Capture the cell that displays the provided text and extract its [x, y] central coordinate. 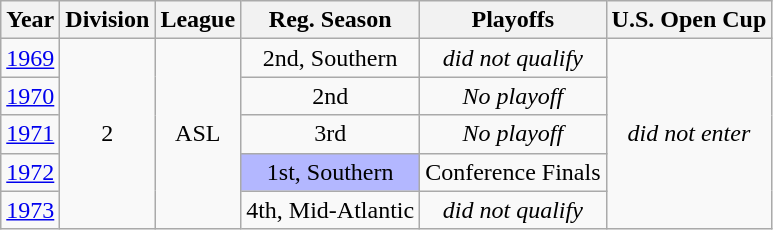
1971 [30, 134]
1st, Southern [330, 172]
Conference Finals [513, 172]
1972 [30, 172]
League [198, 20]
Playoffs [513, 20]
1973 [30, 210]
2nd [330, 96]
1969 [30, 58]
U.S. Open Cup [689, 20]
2 [108, 134]
1970 [30, 96]
ASL [198, 134]
Year [30, 20]
did not enter [689, 134]
3rd [330, 134]
Division [108, 20]
2nd, Southern [330, 58]
Reg. Season [330, 20]
4th, Mid-Atlantic [330, 210]
